For the text-containing cell, return its midpoint in (X, Y) coordinate format. 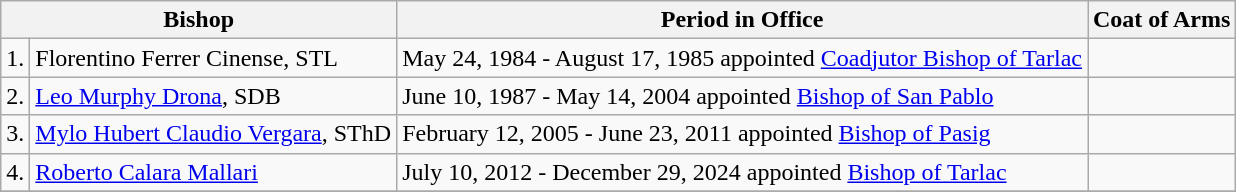
Bishop (199, 20)
4. (16, 172)
Leo Murphy Drona, SDB (214, 96)
June 10, 1987 - May 14, 2004 appointed Bishop of San Pablo (742, 96)
May 24, 1984 - August 17, 1985 appointed Coadjutor Bishop of Tarlac (742, 58)
Period in Office (742, 20)
Coat of Arms (1162, 20)
2. (16, 96)
Mylo Hubert Claudio Vergara, SThD (214, 134)
July 10, 2012 - December 29, 2024 appointed Bishop of Tarlac (742, 172)
Florentino Ferrer Cinense, STL (214, 58)
1. (16, 58)
3. (16, 134)
February 12, 2005 - June 23, 2011 appointed Bishop of Pasig (742, 134)
Roberto Calara Mallari (214, 172)
